Extract the (X, Y) coordinate from the center of the cell holding the provided text.  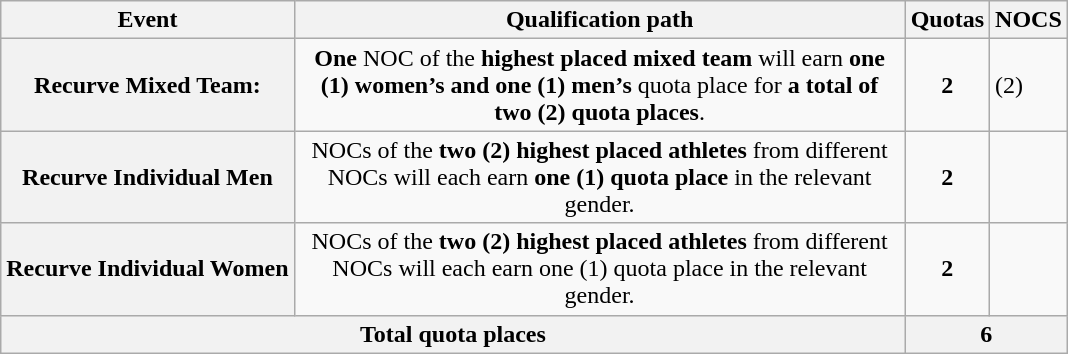
Event (148, 20)
Total quota places (453, 334)
Qualification path (600, 20)
Recurve Individual Men (148, 177)
Recurve Mixed Team: (148, 85)
Quotas (947, 20)
Recurve Individual Women (148, 269)
One NOC of the highest placed mixed team will earn one (1) women’s and one (1) men’s quota place for a total of two (2) quota places. (600, 85)
6 (986, 334)
(2) (1029, 85)
NOCS (1029, 20)
